Capture the cell that displays the provided text and extract its (x, y) central coordinate. 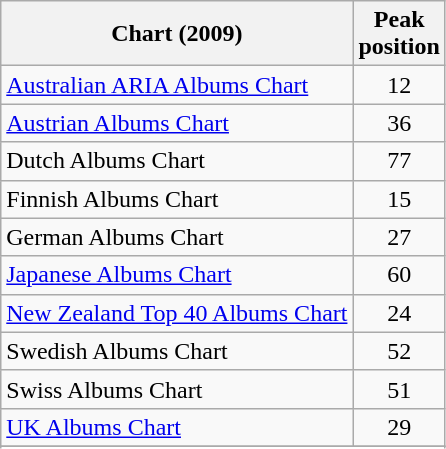
36 (399, 123)
Peakposition (399, 34)
77 (399, 161)
60 (399, 275)
Austrian Albums Chart (177, 123)
Australian ARIA Albums Chart (177, 85)
New Zealand Top 40 Albums Chart (177, 313)
15 (399, 199)
27 (399, 237)
UK Albums Chart (177, 427)
24 (399, 313)
German Albums Chart (177, 237)
29 (399, 427)
Finnish Albums Chart (177, 199)
51 (399, 389)
Swedish Albums Chart (177, 351)
Swiss Albums Chart (177, 389)
52 (399, 351)
Dutch Albums Chart (177, 161)
Japanese Albums Chart (177, 275)
12 (399, 85)
Chart (2009) (177, 34)
